Pinpoint the cell where the given text exists, returning its (x, y) midpoint coordinate. 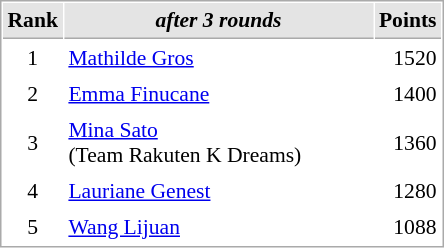
1 (32, 57)
Lauriane Genest (218, 191)
1520 (408, 57)
1280 (408, 191)
4 (32, 191)
after 3 rounds (218, 21)
1400 (408, 93)
Wang Lijuan (218, 227)
Rank (32, 21)
Points (408, 21)
Mina Sato(Team Rakuten K Dreams) (218, 142)
2 (32, 93)
Emma Finucane (218, 93)
Mathilde Gros (218, 57)
5 (32, 227)
3 (32, 142)
1360 (408, 142)
1088 (408, 227)
